From the cell containing the given text, extract its center point as [x, y] coordinate. 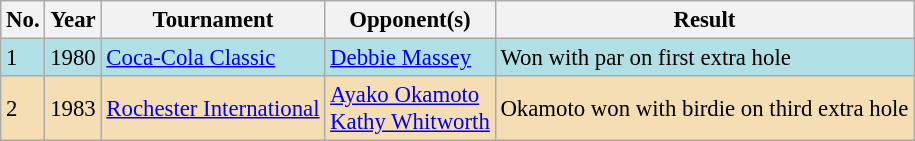
Result [704, 20]
1983 [73, 108]
No. [23, 20]
2 [23, 108]
Year [73, 20]
Coca-Cola Classic [213, 58]
Won with par on first extra hole [704, 58]
Ayako Okamoto Kathy Whitworth [410, 108]
1980 [73, 58]
Rochester International [213, 108]
Tournament [213, 20]
Opponent(s) [410, 20]
1 [23, 58]
Okamoto won with birdie on third extra hole [704, 108]
Debbie Massey [410, 58]
